Identify which cell holds the provided text, then report its (x, y) central coordinate. 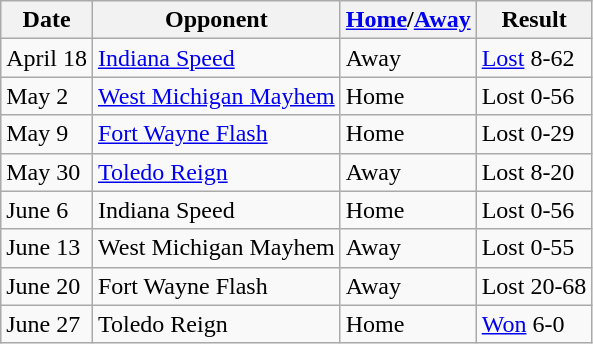
May 30 (47, 172)
Date (47, 20)
Lost 20-68 (534, 286)
Opponent (216, 20)
May 9 (47, 134)
Lost 8-20 (534, 172)
April 18 (47, 58)
Result (534, 20)
June 27 (47, 324)
Lost 8-62 (534, 58)
Lost 0-29 (534, 134)
May 2 (47, 96)
June 20 (47, 286)
Won 6-0 (534, 324)
Home/Away (408, 20)
June 13 (47, 248)
June 6 (47, 210)
Lost 0-55 (534, 248)
